Pinpoint the cell where the given text exists, returning its (X, Y) midpoint coordinate. 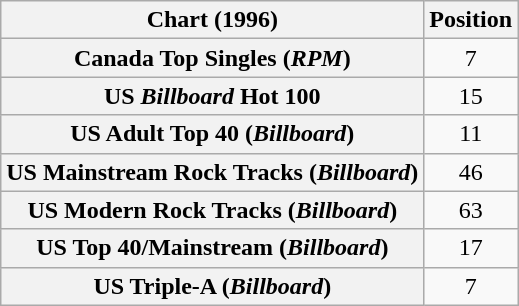
US Billboard Hot 100 (212, 96)
US Adult Top 40 (Billboard) (212, 134)
63 (471, 210)
US Triple-A (Billboard) (212, 286)
15 (471, 96)
Chart (1996) (212, 20)
Canada Top Singles (RPM) (212, 58)
US Modern Rock Tracks (Billboard) (212, 210)
17 (471, 248)
Position (471, 20)
US Mainstream Rock Tracks (Billboard) (212, 172)
US Top 40/Mainstream (Billboard) (212, 248)
46 (471, 172)
11 (471, 134)
